Locate the cell with the specified text and output its [x, y] center coordinate. 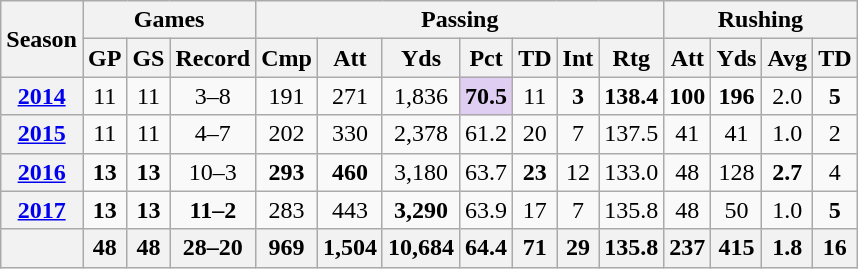
3,290 [420, 210]
137.5 [632, 134]
100 [688, 96]
128 [736, 172]
Int [578, 58]
3,180 [420, 172]
23 [535, 172]
1,836 [420, 96]
133.0 [632, 172]
29 [578, 248]
191 [287, 96]
3–8 [213, 96]
1,504 [350, 248]
4–7 [213, 134]
11–2 [213, 210]
17 [535, 210]
330 [350, 134]
2017 [42, 210]
443 [350, 210]
10,684 [420, 248]
Record [213, 58]
Rtg [632, 58]
Pct [486, 58]
Season [42, 39]
63.9 [486, 210]
2.0 [788, 96]
2,378 [420, 134]
4 [835, 172]
Passing [460, 20]
2016 [42, 172]
2015 [42, 134]
293 [287, 172]
237 [688, 248]
16 [835, 248]
202 [287, 134]
271 [350, 96]
460 [350, 172]
64.4 [486, 248]
1.8 [788, 248]
10–3 [213, 172]
Avg [788, 58]
12 [578, 172]
20 [535, 134]
283 [287, 210]
2.7 [788, 172]
61.2 [486, 134]
3 [578, 96]
415 [736, 248]
63.7 [486, 172]
70.5 [486, 96]
GP [104, 58]
Games [168, 20]
71 [535, 248]
2014 [42, 96]
50 [736, 210]
GS [148, 58]
138.4 [632, 96]
28–20 [213, 248]
969 [287, 248]
2 [835, 134]
196 [736, 96]
Rushing [760, 20]
Cmp [287, 58]
